Find where the given text appears and provide that cell's center as [X, Y] coordinate. 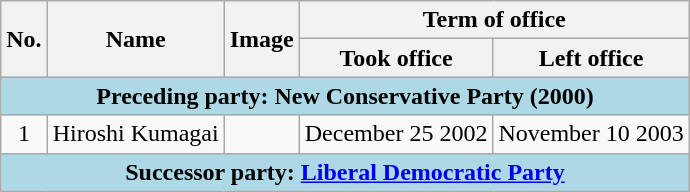
Took office [396, 58]
Term of office [494, 20]
Hiroshi Kumagai [136, 134]
Image [262, 39]
Left office [591, 58]
No. [24, 39]
Successor party: Liberal Democratic Party [346, 172]
1 [24, 134]
November 10 2003 [591, 134]
Name [136, 39]
Preceding party: New Conservative Party (2000) [346, 96]
December 25 2002 [396, 134]
